Locate the cell with the specified text and output its (X, Y) center coordinate. 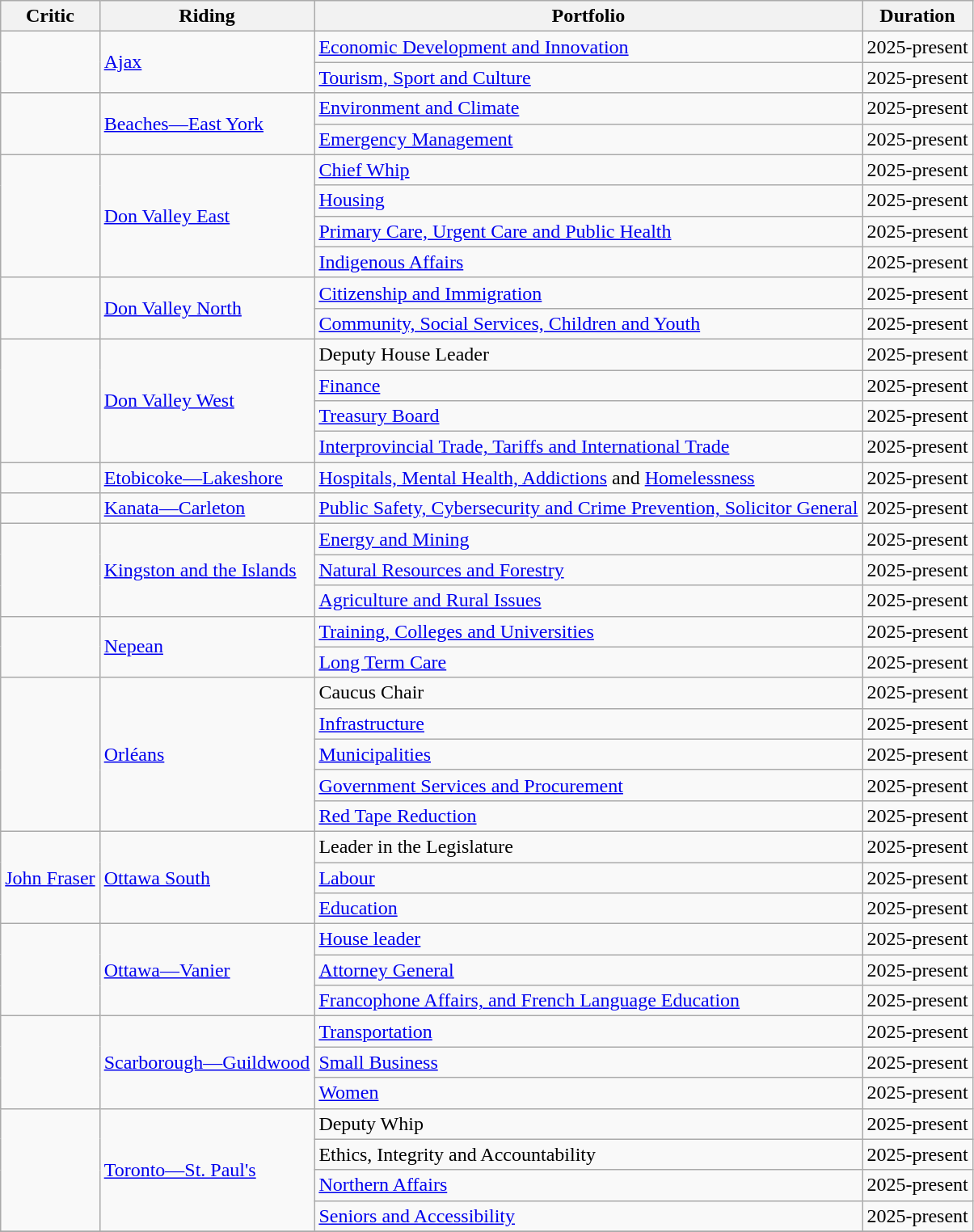
Kanata—Carleton (207, 508)
Portfolio (588, 16)
Orléans (207, 754)
Education (588, 909)
Indigenous Affairs (588, 262)
Emergency Management (588, 139)
Nepean (207, 647)
Municipalities (588, 754)
Deputy Whip (588, 1124)
Ottawa—Vanier (207, 970)
Northern Affairs (588, 1185)
Leader in the Legislature (588, 846)
Ethics, Integrity and Accountability (588, 1154)
Hospitals, Mental Health, Addictions and Homelessness (588, 478)
Ajax (207, 62)
Critic (50, 16)
Women (588, 1093)
Economic Development and Innovation (588, 47)
Ottawa South (207, 877)
Don Valley North (207, 308)
Primary Care, Urgent Care and Public Health (588, 231)
Community, Social Services, Children and Youth (588, 323)
Labour (588, 877)
Interprovincial Trade, Tariffs and International Trade (588, 447)
Etobicoke—Lakeshore (207, 478)
John Fraser (50, 877)
Don Valley West (207, 400)
Long Term Care (588, 662)
Energy and Mining (588, 539)
Finance (588, 386)
Don Valley East (207, 216)
Deputy House Leader (588, 354)
Agriculture and Rural Issues (588, 601)
Kingston and the Islands (207, 570)
Scarborough—Guildwood (207, 1062)
Treasury Board (588, 416)
Infrastructure (588, 724)
Citizenship and Immigration (588, 293)
Natural Resources and Forestry (588, 570)
Red Tape Reduction (588, 816)
Riding (207, 16)
Attorney General (588, 970)
Public Safety, Cybersecurity and Crime Prevention, Solicitor General (588, 508)
Beaches—East York (207, 124)
Small Business (588, 1062)
Caucus Chair (588, 693)
Training, Colleges and Universities (588, 631)
Transportation (588, 1032)
Environment and Climate (588, 108)
Housing (588, 200)
Toronto—St. Paul's (207, 1170)
Duration (917, 16)
Government Services and Procurement (588, 785)
Seniors and Accessibility (588, 1216)
House leader (588, 939)
Francophone Affairs, and French Language Education (588, 1001)
Chief Whip (588, 170)
Tourism, Sport and Culture (588, 78)
